Search for the cell housing the specified text and yield its [X, Y] center coordinate. 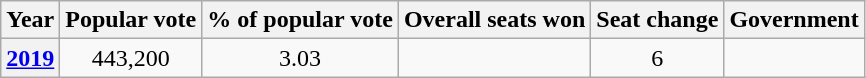
3.03 [300, 58]
Year [30, 20]
2019 [30, 58]
Government [794, 20]
% of popular vote [300, 20]
6 [658, 58]
Seat change [658, 20]
Overall seats won [494, 20]
Popular vote [131, 20]
443,200 [131, 58]
